Output the [X, Y] coordinate of the center of the cell containing the given text.  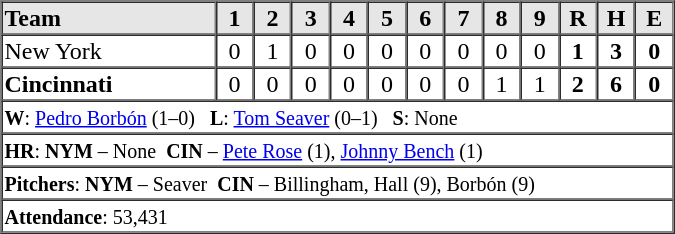
H [616, 18]
Pitchers: NYM – Seaver CIN – Billingham, Hall (9), Borbón (9) [338, 182]
W: Pedro Borbón (1–0) L: Tom Seaver (0–1) S: None [338, 116]
HR: NYM – None CIN – Pete Rose (1), Johnny Bench (1) [338, 150]
4 [349, 18]
7 [463, 18]
Cincinnati [109, 84]
5 [387, 18]
New York [109, 50]
8 [501, 18]
9 [540, 18]
Attendance: 53,431 [338, 216]
Team [109, 18]
R [578, 18]
E [654, 18]
